Extract the [X, Y] coordinate from the center of the cell holding the provided text.  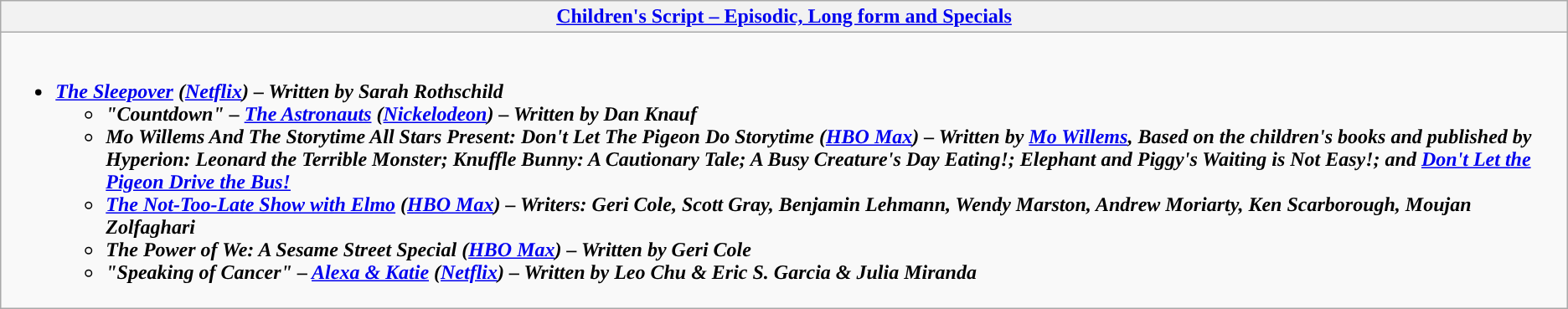
Children's Script – Episodic, Long form and Specials [784, 17]
